From the cell containing the given text, extract its center point as (X, Y) coordinate. 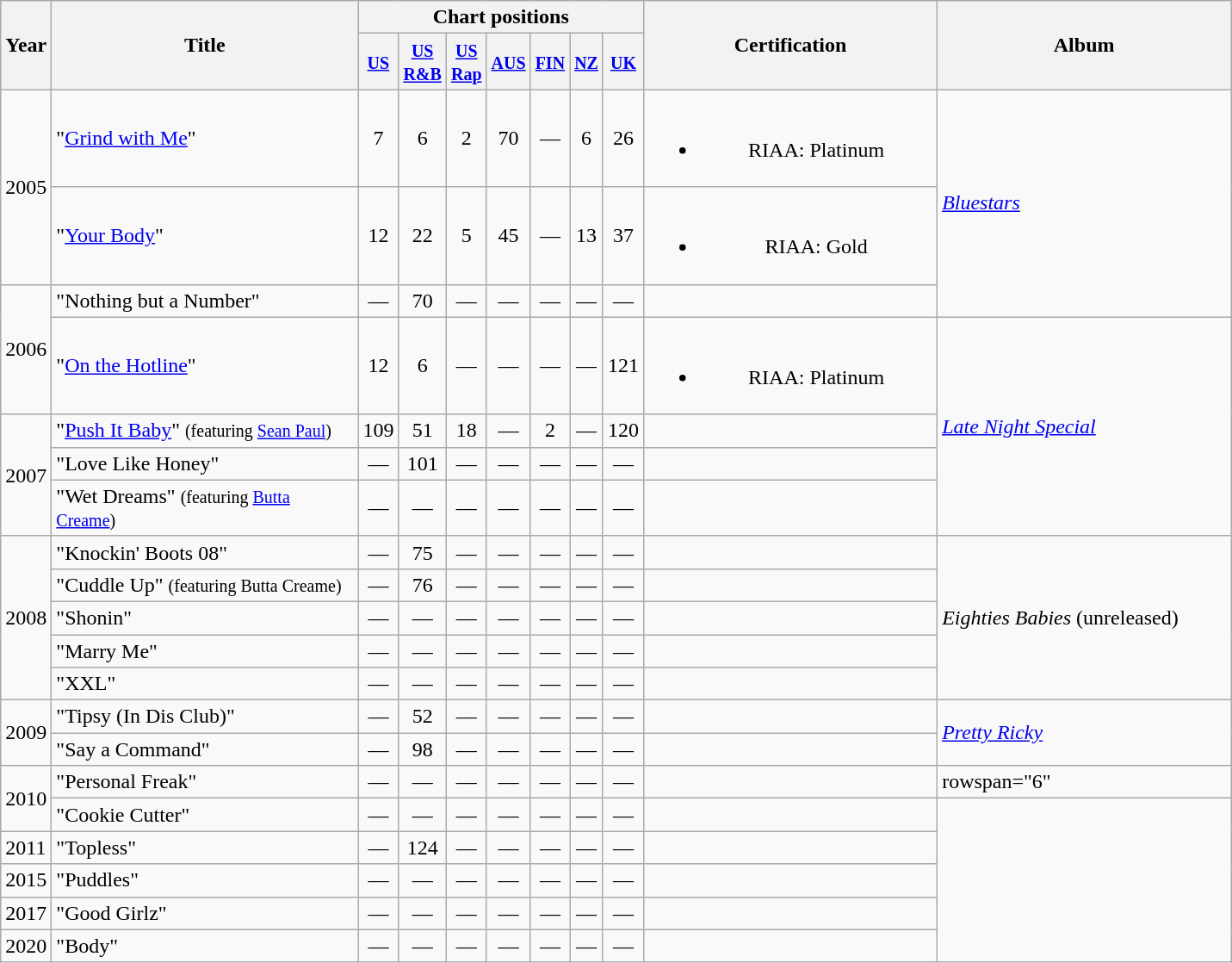
Eighties Babies (unreleased) (1085, 618)
"Wet Dreams" (featuring Butta Creame) (205, 508)
"Topless" (205, 848)
"Cookie Cutter" (205, 815)
FIN (550, 62)
UK (623, 62)
"Say a Command" (205, 749)
Pretty Ricky (1085, 733)
Bluestars (1085, 203)
5 (467, 236)
AUS (508, 62)
7 (379, 138)
"Tipsy (In Dis Club)" (205, 717)
"Good Girlz" (205, 913)
45 (508, 236)
"Grind with Me" (205, 138)
121 (623, 365)
124 (423, 848)
2015 (26, 880)
Late Night Special (1085, 426)
22 (423, 236)
37 (623, 236)
"Your Body" (205, 236)
2020 (26, 946)
120 (623, 431)
101 (423, 463)
RIAA: Gold (790, 236)
2009 (26, 733)
76 (423, 585)
2011 (26, 848)
18 (467, 431)
2008 (26, 618)
"Shonin" (205, 618)
Chart positions (501, 17)
USR&B (423, 62)
"Nothing but a Number" (205, 301)
109 (379, 431)
2017 (26, 913)
"Push It Baby" (featuring Sean Paul) (205, 431)
"Marry Me" (205, 650)
Year (26, 45)
"Puddles" (205, 880)
98 (423, 749)
"On the Hotline" (205, 365)
2010 (26, 798)
2007 (26, 475)
US (379, 62)
2005 (26, 187)
"Knockin' Boots 08" (205, 552)
"Body" (205, 946)
rowspan="6" (1085, 782)
NZ (587, 62)
13 (587, 236)
Album (1085, 45)
75 (423, 552)
2006 (26, 350)
"Love Like Honey" (205, 463)
51 (423, 431)
52 (423, 717)
"Cuddle Up" (featuring Butta Creame) (205, 585)
USRap (467, 62)
26 (623, 138)
Title (205, 45)
Certification (790, 45)
"Personal Freak" (205, 782)
"XXL" (205, 684)
